Return the (x, y) coordinate for the center point of the cell that contains the specified text.  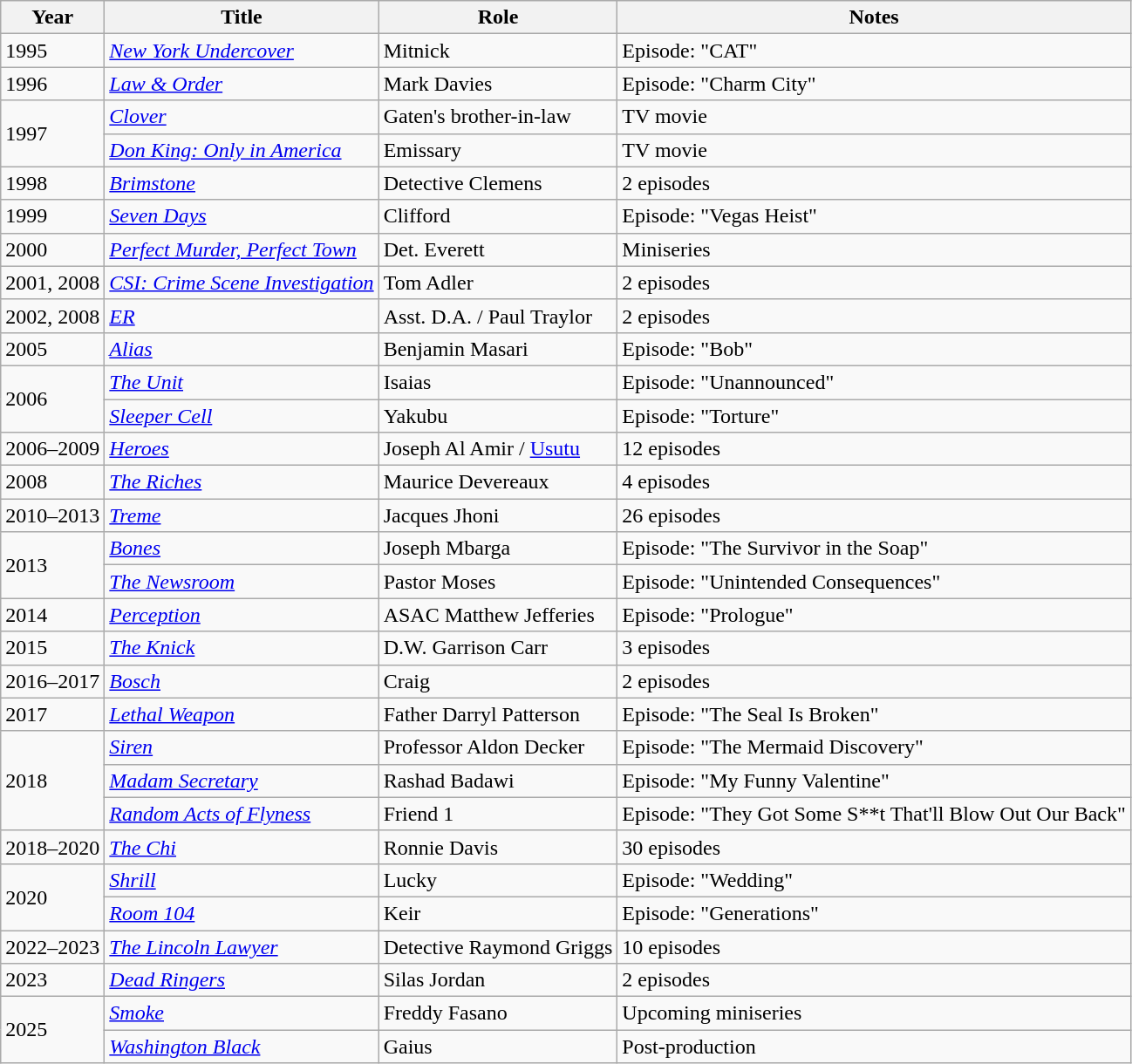
2025 (52, 1030)
Gaten's brother-in-law (498, 117)
Yakubu (498, 416)
Episode: "Unannounced" (874, 382)
26 episodes (874, 515)
2010–2013 (52, 515)
Washington Black (242, 1047)
Sleeper Cell (242, 416)
2022–2023 (52, 946)
2020 (52, 897)
Bones (242, 549)
Maurice Devereaux (498, 482)
Detective Raymond Griggs (498, 946)
Craig (498, 681)
Clifford (498, 216)
The Riches (242, 482)
Alias (242, 349)
1999 (52, 216)
Treme (242, 515)
Siren (242, 747)
Freddy Fasano (498, 1013)
2016–2017 (52, 681)
2000 (52, 249)
Perfect Murder, Perfect Town (242, 249)
Dead Ringers (242, 980)
Mark Davies (498, 84)
Lucky (498, 880)
D.W. Garrison Carr (498, 648)
Smoke (242, 1013)
Upcoming miniseries (874, 1013)
Seven Days (242, 216)
Episode: "Bob" (874, 349)
The Newsroom (242, 582)
2001, 2008 (52, 283)
Asst. D.A. / Paul Traylor (498, 316)
Random Acts of Flyness (242, 814)
Keir (498, 913)
1998 (52, 183)
Episode: "Generations" (874, 913)
Father Darryl Patterson (498, 714)
Benjamin Masari (498, 349)
Gaius (498, 1047)
30 episodes (874, 847)
Clover (242, 117)
Joseph Al Amir / Usutu (498, 449)
Episode: "The Seal Is Broken" (874, 714)
12 episodes (874, 449)
Bosch (242, 681)
Don King: Only in America (242, 150)
2014 (52, 615)
Professor Aldon Decker (498, 747)
2006–2009 (52, 449)
Post-production (874, 1047)
Det. Everett (498, 249)
Brimstone (242, 183)
Law & Order (242, 84)
CSI: Crime Scene Investigation (242, 283)
Episode: "They Got Some S**t That'll Blow Out Our Back" (874, 814)
Jacques Jhoni (498, 515)
Isaias (498, 382)
Episode: "Wedding" (874, 880)
2018 (52, 781)
2013 (52, 565)
Episode: "Torture" (874, 416)
4 episodes (874, 482)
Lethal Weapon (242, 714)
Detective Clemens (498, 183)
Shrill (242, 880)
Episode: "Prologue" (874, 615)
Joseph Mbarga (498, 549)
1997 (52, 133)
Title (242, 17)
2018–2020 (52, 847)
2017 (52, 714)
Episode: "The Survivor in the Soap" (874, 549)
2008 (52, 482)
Episode: "The Mermaid Discovery" (874, 747)
Notes (874, 17)
Role (498, 17)
The Unit (242, 382)
10 episodes (874, 946)
Ronnie Davis (498, 847)
2005 (52, 349)
The Lincoln Lawyer (242, 946)
Emissary (498, 150)
ASAC Matthew Jefferies (498, 615)
New York Undercover (242, 51)
2023 (52, 980)
Heroes (242, 449)
Episode: "Unintended Consequences" (874, 582)
Room 104 (242, 913)
The Chi (242, 847)
3 episodes (874, 648)
Episode: "Charm City" (874, 84)
Madam Secretary (242, 781)
The Knick (242, 648)
1995 (52, 51)
1996 (52, 84)
Episode: "My Funny Valentine" (874, 781)
Mitnick (498, 51)
Pastor Moses (498, 582)
Perception (242, 615)
Episode: "CAT" (874, 51)
2015 (52, 648)
Silas Jordan (498, 980)
2002, 2008 (52, 316)
Tom Adler (498, 283)
Miniseries (874, 249)
ER (242, 316)
Rashad Badawi (498, 781)
2006 (52, 399)
Friend 1 (498, 814)
Year (52, 17)
Episode: "Vegas Heist" (874, 216)
